Pinpoint the cell where the given text exists, returning its (x, y) midpoint coordinate. 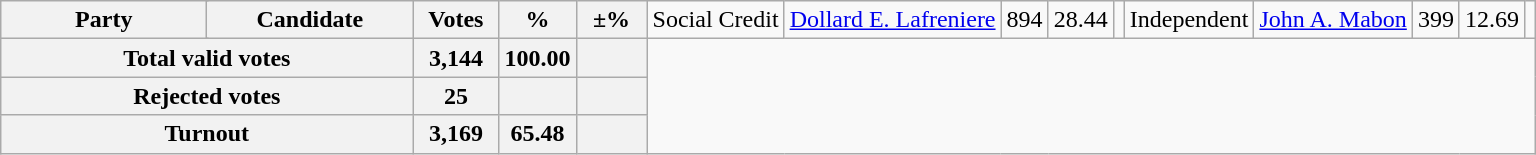
% (538, 20)
3,169 (456, 134)
Total valid votes (207, 58)
Independent (1189, 20)
Dollard E. Lafreniere (892, 20)
25 (456, 96)
3,144 (456, 58)
Candidate (310, 20)
894 (1024, 20)
John A. Mabon (1333, 20)
65.48 (538, 134)
Rejected votes (207, 96)
Social Credit (716, 20)
Votes (456, 20)
Party (104, 20)
100.00 (538, 58)
399 (1436, 20)
28.44 (1080, 20)
Turnout (207, 134)
12.69 (1492, 20)
±% (612, 20)
